Search for the cell housing the specified text and yield its (x, y) center coordinate. 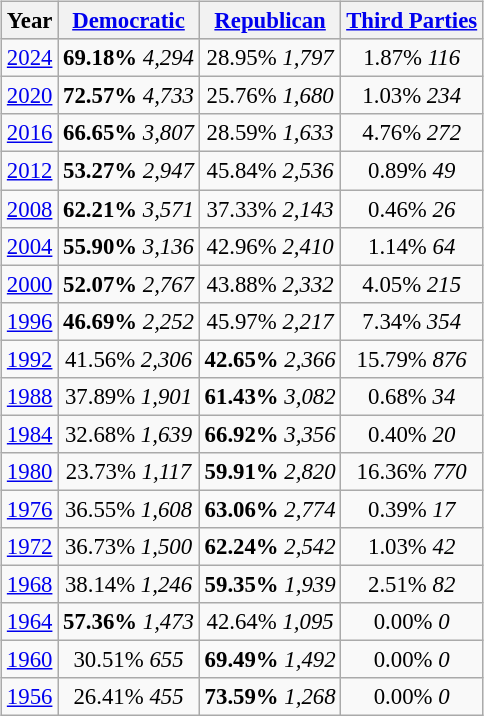
72.57% 4,733 (129, 96)
62.21% 3,571 (129, 209)
1.03% 234 (412, 96)
37.89% 1,901 (129, 396)
4.05% 215 (412, 284)
Third Parties (412, 21)
69.49% 1,492 (270, 660)
46.69% 2,252 (129, 321)
15.79% 876 (412, 359)
63.06% 2,774 (270, 509)
1964 (30, 622)
1984 (30, 434)
2000 (30, 284)
1.87% 116 (412, 58)
1976 (30, 509)
23.73% 1,117 (129, 472)
1968 (30, 584)
1.03% 42 (412, 547)
16.36% 770 (412, 472)
28.95% 1,797 (270, 58)
59.91% 2,820 (270, 472)
2004 (30, 246)
73.59% 1,268 (270, 697)
57.36% 1,473 (129, 622)
38.14% 1,246 (129, 584)
28.59% 1,633 (270, 133)
2016 (30, 133)
55.90% 3,136 (129, 246)
69.18% 4,294 (129, 58)
45.84% 2,536 (270, 171)
1988 (30, 396)
1.14% 64 (412, 246)
41.56% 2,306 (129, 359)
1960 (30, 660)
2.51% 82 (412, 584)
1980 (30, 472)
4.76% 272 (412, 133)
0.46% 26 (412, 209)
0.68% 34 (412, 396)
0.40% 20 (412, 434)
36.55% 1,608 (129, 509)
0.89% 49 (412, 171)
52.07% 2,767 (129, 284)
32.68% 1,639 (129, 434)
1996 (30, 321)
62.24% 2,542 (270, 547)
26.41% 455 (129, 697)
2008 (30, 209)
66.65% 3,807 (129, 133)
30.51% 655 (129, 660)
1992 (30, 359)
1956 (30, 697)
42.96% 2,410 (270, 246)
53.27% 2,947 (129, 171)
25.76% 1,680 (270, 96)
42.64% 1,095 (270, 622)
Republican (270, 21)
66.92% 3,356 (270, 434)
1972 (30, 547)
Year (30, 21)
Democratic (129, 21)
61.43% 3,082 (270, 396)
0.39% 17 (412, 509)
37.33% 2,143 (270, 209)
7.34% 354 (412, 321)
2024 (30, 58)
36.73% 1,500 (129, 547)
2012 (30, 171)
42.65% 2,366 (270, 359)
59.35% 1,939 (270, 584)
45.97% 2,217 (270, 321)
43.88% 2,332 (270, 284)
2020 (30, 96)
